Capture the cell that displays the provided text and extract its (x, y) central coordinate. 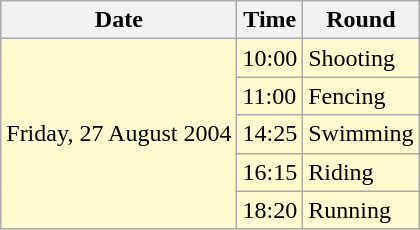
Running (361, 210)
Swimming (361, 134)
Round (361, 20)
11:00 (270, 96)
10:00 (270, 58)
Fencing (361, 96)
Friday, 27 August 2004 (119, 134)
14:25 (270, 134)
Date (119, 20)
18:20 (270, 210)
16:15 (270, 172)
Riding (361, 172)
Time (270, 20)
Shooting (361, 58)
